Return the [x, y] coordinate for the center point of the cell that contains the specified text.  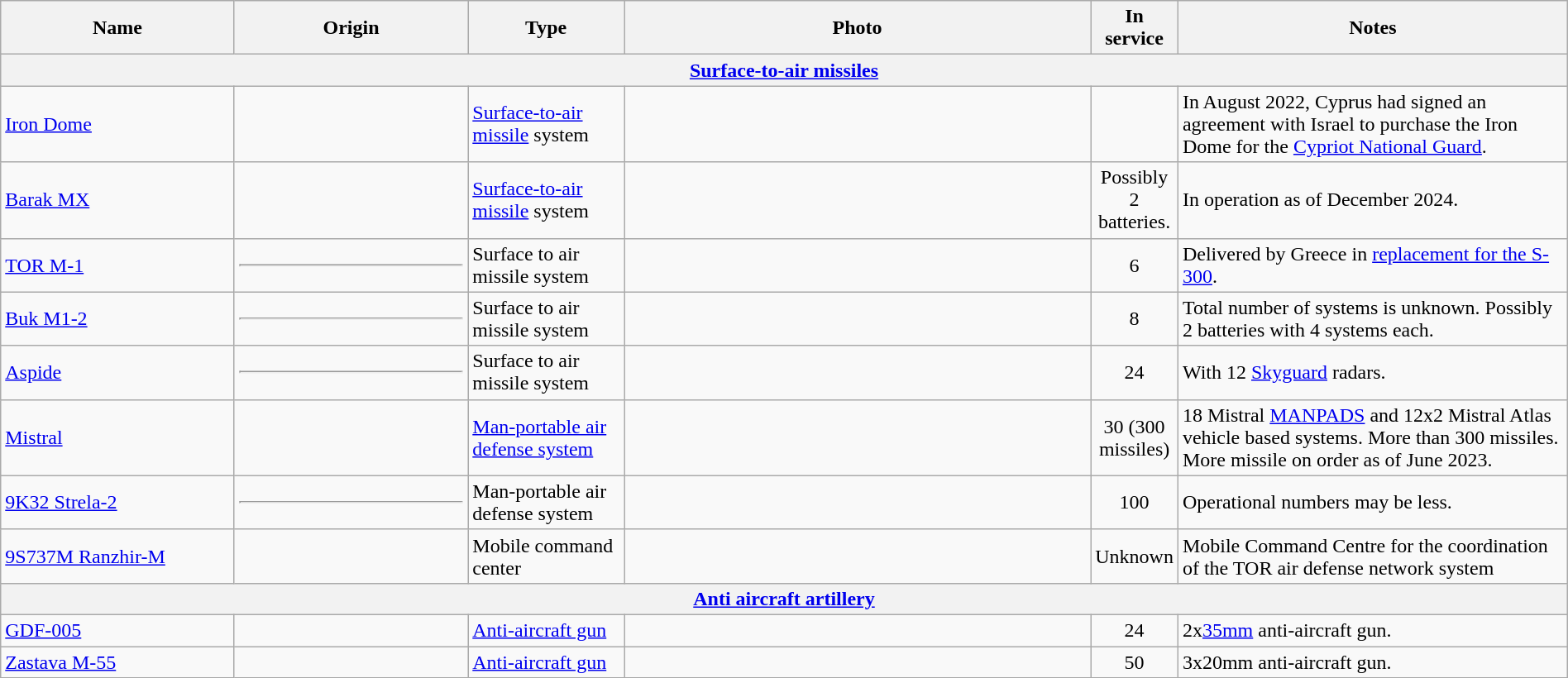
Notes [1373, 28]
In service [1135, 28]
Mistral [117, 437]
Zastava M-55 [117, 662]
50 [1135, 662]
Name [117, 28]
Type [546, 28]
TOR M-1 [117, 265]
8 [1135, 319]
9S737M Ranzhir-M [117, 556]
Mobile Command Centre for the coordination of the TOR air defense network system [1373, 556]
With 12 Skyguard radars. [1373, 372]
3x20mm anti-aircraft gun. [1373, 662]
18 Mistral MANPADS and 12x2 Mistral Atlas vehicle based systems. More than 300 missiles. More missile on order as of June 2023. [1373, 437]
Barak MX [117, 200]
Operational numbers may be less. [1373, 503]
Surface-to-air missiles [784, 70]
In August 2022, Cyprus had signed an agreement with Israel to purchase the Iron Dome for the Cypriot National Guard. [1373, 124]
Iron Dome [117, 124]
2x35mm anti-aircraft gun. [1373, 630]
In operation as of December 2024. [1373, 200]
Aspide [117, 372]
30 (300 missiles) [1135, 437]
9K32 Strela-2 [117, 503]
Delivered by Greece in replacement for the S-300. [1373, 265]
100 [1135, 503]
Buk M1-2 [117, 319]
GDF-005 [117, 630]
Total number of systems is unknown. Possibly 2 batteries with 4 systems each. [1373, 319]
Unknown [1135, 556]
Possibly 2 batteries. [1135, 200]
6 [1135, 265]
Origin [351, 28]
Mobile command center [546, 556]
Photo [857, 28]
Anti aircraft artillery [784, 599]
